For the text-containing cell, return its midpoint in [X, Y] coordinate format. 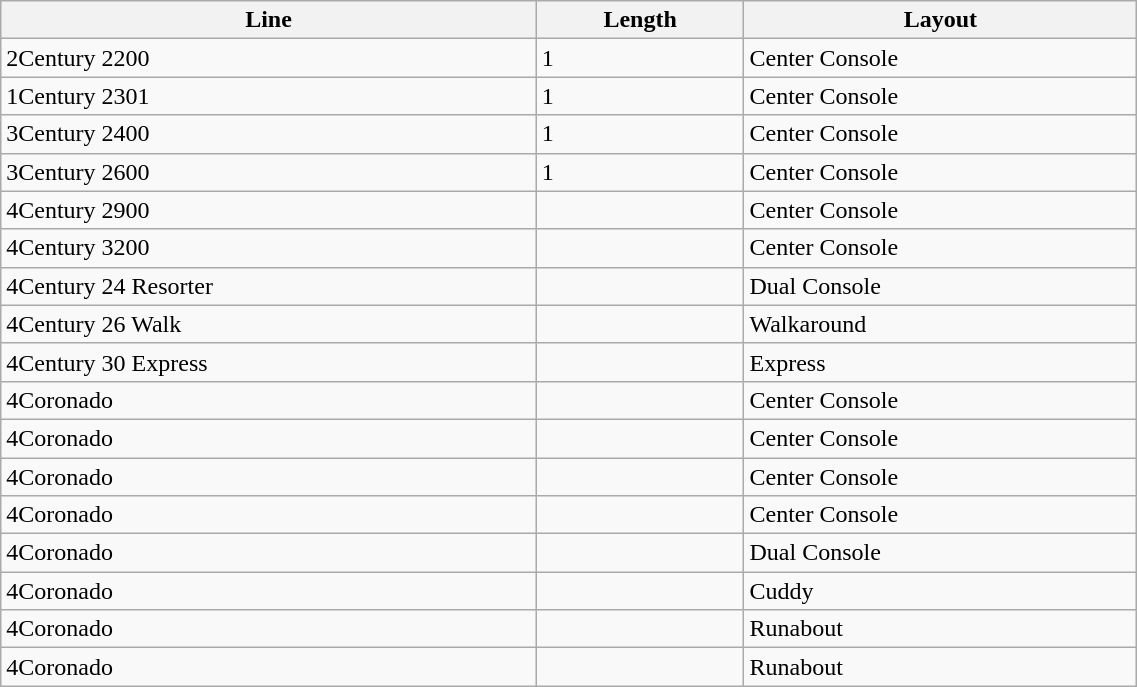
Walkaround [940, 324]
4Century 2900 [269, 210]
2Century 2200 [269, 58]
4Century 30 Express [269, 362]
1Century 2301 [269, 96]
Cuddy [940, 591]
Line [269, 20]
4Century 26 Walk [269, 324]
3Century 2600 [269, 172]
4Century 3200 [269, 248]
Length [640, 20]
Express [940, 362]
Layout [940, 20]
3Century 2400 [269, 134]
4Century 24 Resorter [269, 286]
